For the text-containing cell, return its midpoint in (X, Y) coordinate format. 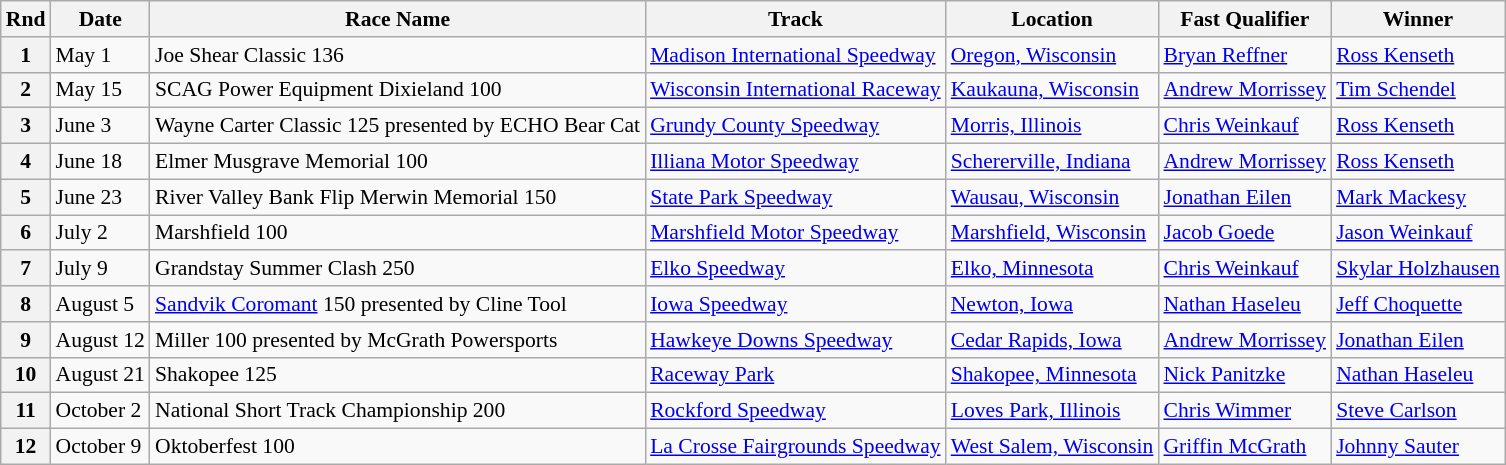
West Salem, Wisconsin (1052, 447)
8 (26, 304)
Schererville, Indiana (1052, 162)
Wayne Carter Classic 125 presented by ECHO Bear Cat (398, 126)
River Valley Bank Flip Merwin Memorial 150 (398, 197)
Shakopee 125 (398, 375)
Marshfield Motor Speedway (796, 233)
Fast Qualifier (1244, 19)
7 (26, 269)
Location (1052, 19)
SCAG Power Equipment Dixieland 100 (398, 90)
Joe Shear Classic 136 (398, 55)
August 21 (100, 375)
May 1 (100, 55)
National Short Track Championship 200 (398, 411)
Oregon, Wisconsin (1052, 55)
Madison International Speedway (796, 55)
Chris Wimmer (1244, 411)
Morris, Illinois (1052, 126)
June 3 (100, 126)
Elko Speedway (796, 269)
Griffin McGrath (1244, 447)
12 (26, 447)
3 (26, 126)
Raceway Park (796, 375)
Jason Weinkauf (1418, 233)
State Park Speedway (796, 197)
La Crosse Fairgrounds Speedway (796, 447)
Sandvik Coromant 150 presented by Cline Tool (398, 304)
Oktoberfest 100 (398, 447)
July 2 (100, 233)
Shakopee, Minnesota (1052, 375)
11 (26, 411)
2 (26, 90)
Steve Carlson (1418, 411)
Cedar Rapids, Iowa (1052, 340)
Rnd (26, 19)
August 5 (100, 304)
Elmer Musgrave Memorial 100 (398, 162)
Marshfield, Wisconsin (1052, 233)
Mark Mackesy (1418, 197)
Marshfield 100 (398, 233)
Rockford Speedway (796, 411)
4 (26, 162)
Elko, Minnesota (1052, 269)
May 15 (100, 90)
Kaukauna, Wisconsin (1052, 90)
Date (100, 19)
October 2 (100, 411)
Newton, Iowa (1052, 304)
Grandstay Summer Clash 250 (398, 269)
Nick Panitzke (1244, 375)
Wisconsin International Raceway (796, 90)
Johnny Sauter (1418, 447)
5 (26, 197)
July 9 (100, 269)
Illiana Motor Speedway (796, 162)
June 23 (100, 197)
Iowa Speedway (796, 304)
Tim Schendel (1418, 90)
9 (26, 340)
Jacob Goede (1244, 233)
Winner (1418, 19)
10 (26, 375)
Grundy County Speedway (796, 126)
Race Name (398, 19)
Jeff Choquette (1418, 304)
Loves Park, Illinois (1052, 411)
6 (26, 233)
Skylar Holzhausen (1418, 269)
August 12 (100, 340)
Wausau, Wisconsin (1052, 197)
Hawkeye Downs Speedway (796, 340)
Bryan Reffner (1244, 55)
1 (26, 55)
October 9 (100, 447)
Track (796, 19)
Miller 100 presented by McGrath Powersports (398, 340)
June 18 (100, 162)
